Search for the cell housing the specified text and yield its [x, y] center coordinate. 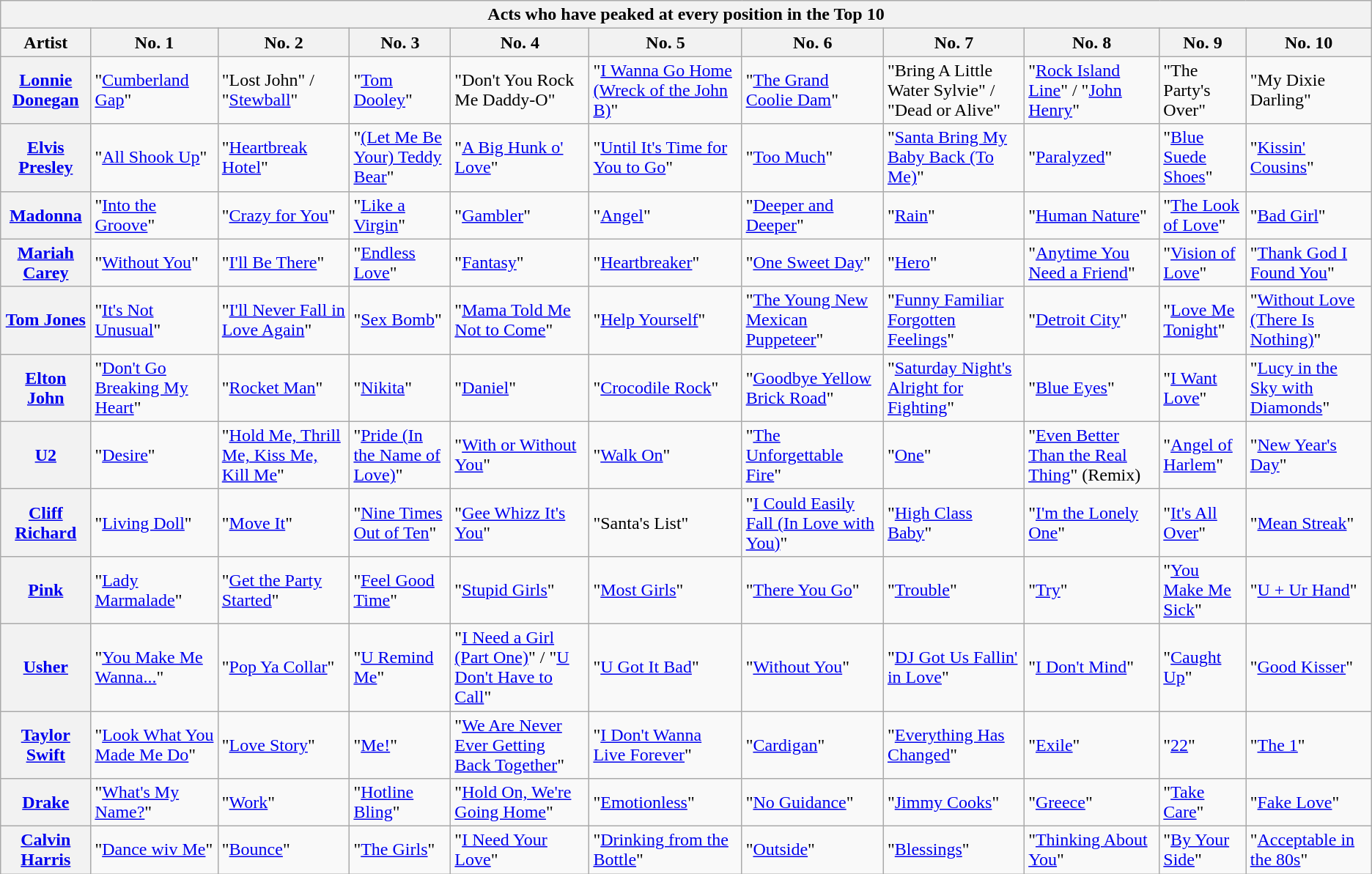
No. 2 [284, 42]
"Hold Me, Thrill Me, Kiss Me, Kill Me" [284, 455]
"Fake Love" [1309, 803]
No. 1 [154, 42]
"Hold On, We're Going Home" [520, 803]
"Don't Go Breaking My Heart" [154, 388]
"Good Kisser" [1309, 667]
"Thinking About You" [1092, 850]
"Angel of Harlem" [1203, 455]
"Pop Ya Collar" [284, 667]
"Thank God I Found You" [1309, 262]
"The 1" [1309, 744]
"Exile" [1092, 744]
Artist [45, 42]
"High Class Baby" [954, 522]
"DJ Got Us Fallin' in Love" [954, 667]
"Until It's Time for You to Go" [665, 158]
"Heartbreaker" [665, 262]
Pink [45, 590]
"U Remind Me" [400, 667]
"New Year's Day" [1309, 455]
"I'll Never Fall in Love Again" [284, 320]
"The Girls" [400, 850]
"My Dixie Darling" [1309, 90]
"The Grand Coolie Dam" [812, 90]
"I Could Easily Fall (In Love with You)" [812, 522]
"Caught Up" [1203, 667]
"Everything Has Changed" [954, 744]
"Acceptable in the 80s" [1309, 850]
No. 8 [1092, 42]
"Most Girls" [665, 590]
"Bring A Little Water Sylvie" / "Dead or Alive" [954, 90]
Drake [45, 803]
Acts who have peaked at every position in the Top 10 [686, 15]
"There You Go" [812, 590]
"Pride (In the Name of Love)" [400, 455]
"I Wanna Go Home (Wreck of the John B)" [665, 90]
Tom Jones [45, 320]
No. 9 [1203, 42]
"Into the Groove" [154, 215]
No. 6 [812, 42]
"Sex Bomb" [400, 320]
"Outside" [812, 850]
"Saturday Night's Alright for Fighting" [954, 388]
Elvis Presley [45, 158]
"Detroit City" [1092, 320]
"Deeper and Deeper" [812, 215]
"Jimmy Cooks" [954, 803]
"Drinking from the Bottle" [665, 850]
"One" [954, 455]
"The Look of Love" [1203, 215]
"The Unforgettable Fire" [812, 455]
No. 10 [1309, 42]
"Crazy for You" [284, 215]
"Love Story" [284, 744]
"22" [1203, 744]
Lonnie Donegan [45, 90]
"The Party's Over" [1203, 90]
"Goodbye Yellow Brick Road" [812, 388]
"Even Better Than the Real Thing" (Remix) [1092, 455]
"I'll Be There" [284, 262]
"Cumberland Gap" [154, 90]
"Move It" [284, 522]
"Vision of Love" [1203, 262]
"Gee Whizz It's You" [520, 522]
"Walk On" [665, 455]
"I Need Your Love" [520, 850]
"A Big Hunk o' Love" [520, 158]
Mariah Carey [45, 262]
"Love Me Tonight" [1203, 320]
"Hotline Bling" [400, 803]
"Don't You Rock Me Daddy-O" [520, 90]
"Try" [1092, 590]
"U + Ur Hand" [1309, 590]
"Greece" [1092, 803]
"Daniel" [520, 388]
U2 [45, 455]
"Nine Times Out of Ten" [400, 522]
"Lucy in the Sky with Diamonds" [1309, 388]
"I Don't Mind" [1092, 667]
No. 3 [400, 42]
"All Shook Up" [154, 158]
"Trouble" [954, 590]
"Lost John" / "Stewball" [284, 90]
"It's All Over" [1203, 522]
"Too Much" [812, 158]
"Blue Eyes" [1092, 388]
"Rocket Man" [284, 388]
"Blessings" [954, 850]
No. 4 [520, 42]
"Tom Dooley" [400, 90]
"Santa Bring My Baby Back (To Me)" [954, 158]
"Like a Virgin" [400, 215]
"Take Care" [1203, 803]
"I Don't Wanna Live Forever" [665, 744]
"Bounce" [284, 850]
"Stupid Girls" [520, 590]
"Dance wiv Me" [154, 850]
Cliff Richard [45, 522]
"Work" [284, 803]
"Feel Good Time" [400, 590]
"Living Doll" [154, 522]
"Mean Streak" [1309, 522]
"Angel" [665, 215]
"Rock Island Line" / "John Henry" [1092, 90]
"Endless Love" [400, 262]
"Mama Told Me Not to Come" [520, 320]
"Rain" [954, 215]
Madonna [45, 215]
"I'm the Lonely One" [1092, 522]
"It's Not Unusual" [154, 320]
"Without Love (There Is Nothing)" [1309, 320]
"U Got It Bad" [665, 667]
"Look What You Made Me Do" [154, 744]
"Fantasy" [520, 262]
"Crocodile Rock" [665, 388]
"Lady Marmalade" [154, 590]
"Gambler" [520, 215]
"Help Yourself" [665, 320]
"Desire" [154, 455]
"One Sweet Day" [812, 262]
"What's My Name?" [154, 803]
"No Guidance" [812, 803]
"Heartbreak Hotel" [284, 158]
No. 7 [954, 42]
"You Make Me Sick" [1203, 590]
"We Are Never Ever Getting Back Together" [520, 744]
"Hero" [954, 262]
"I Need a Girl (Part One)" / "U Don't Have to Call" [520, 667]
Elton John [45, 388]
"Nikita" [400, 388]
"Anytime You Need a Friend" [1092, 262]
"(Let Me Be Your) Teddy Bear" [400, 158]
"Kissin' Cousins" [1309, 158]
"Santa's List" [665, 522]
"With or Without You" [520, 455]
No. 5 [665, 42]
Calvin Harris [45, 850]
"I Want Love" [1203, 388]
"Get the Party Started" [284, 590]
"You Make Me Wanna..." [154, 667]
"Cardigan" [812, 744]
"Bad Girl" [1309, 215]
Taylor Swift [45, 744]
Usher [45, 667]
"Human Nature" [1092, 215]
"The Young New Mexican Puppeteer" [812, 320]
"Me!" [400, 744]
"Blue Suede Shoes" [1203, 158]
"Paralyzed" [1092, 158]
"Funny Familiar Forgotten Feelings" [954, 320]
"Emotionless" [665, 803]
"By Your Side" [1203, 850]
